Find where the given text appears and provide that cell's center as [x, y] coordinate. 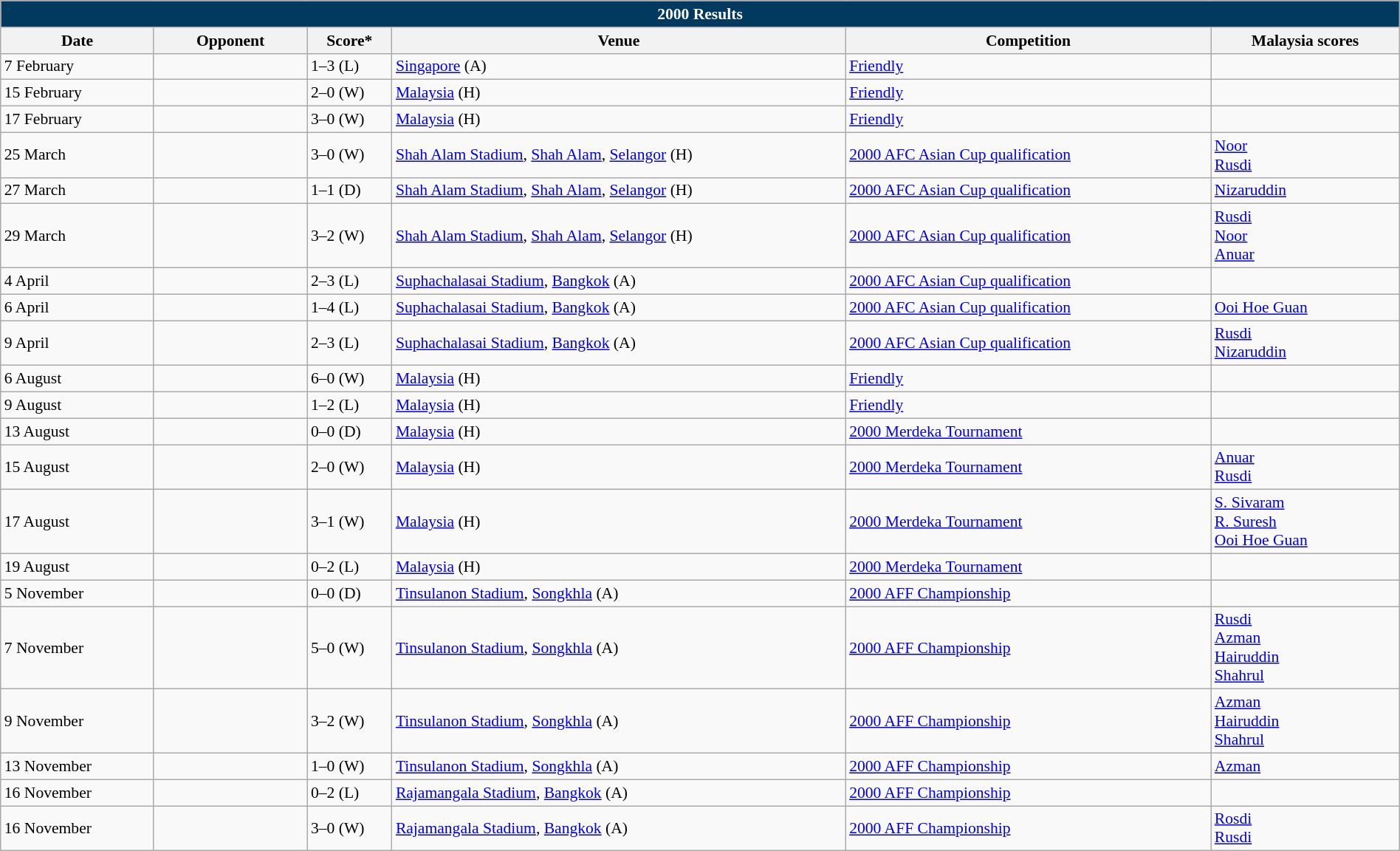
Score* [350, 41]
2000 Results [700, 14]
5–0 (W) [350, 648]
Azman [1305, 767]
6 April [78, 307]
Azman Hairuddin Shahrul [1305, 721]
S. Sivaram R. Suresh Ooi Hoe Guan [1305, 522]
9 April [78, 343]
4 April [78, 281]
1–1 (D) [350, 191]
15 August [78, 467]
Venue [619, 41]
1–0 (W) [350, 767]
Rusdi Noor Anuar [1305, 236]
1–2 (L) [350, 406]
Date [78, 41]
17 February [78, 120]
29 March [78, 236]
15 February [78, 93]
Rusdi Nizaruddin [1305, 343]
Nizaruddin [1305, 191]
7 February [78, 66]
5 November [78, 593]
7 November [78, 648]
6–0 (W) [350, 379]
Malaysia scores [1305, 41]
Noor Rusdi [1305, 155]
13 November [78, 767]
Opponent [230, 41]
Rusdi Azman Hairuddin Shahrul [1305, 648]
Singapore (A) [619, 66]
Rosdi Rusdi [1305, 829]
9 November [78, 721]
13 August [78, 431]
Competition [1028, 41]
1–4 (L) [350, 307]
9 August [78, 406]
17 August [78, 522]
27 March [78, 191]
Ooi Hoe Guan [1305, 307]
Anuar Rusdi [1305, 467]
3–1 (W) [350, 522]
6 August [78, 379]
25 March [78, 155]
19 August [78, 567]
1–3 (L) [350, 66]
